Search for the cell housing the specified text and yield its (x, y) center coordinate. 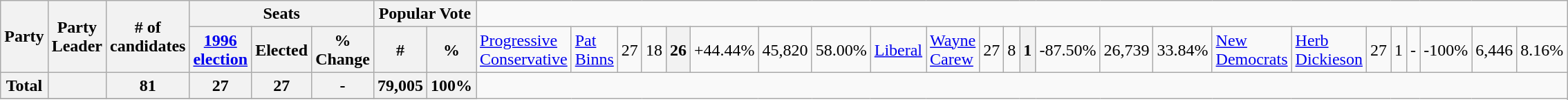
# (400, 50)
81 (147, 85)
8 (1012, 50)
Party Leader (77, 36)
Total (24, 85)
6,446 (1495, 50)
# ofcandidates (147, 36)
Elected (282, 50)
8.16% (1542, 50)
58.00% (841, 50)
Progressive Conservative (524, 50)
New Democrats (1251, 50)
1996 election (221, 50)
% (451, 50)
18 (654, 50)
Liberal (898, 50)
-87.50% (1067, 50)
Party (24, 36)
26,739 (1127, 50)
79,005 (400, 85)
Pat Binns (595, 50)
Popular Vote (424, 14)
+44.44% (725, 50)
Seats (281, 14)
Herb Dickieson (1329, 50)
45,820 (785, 50)
% Change (343, 50)
Wayne Carew (953, 50)
26 (678, 50)
33.84% (1182, 50)
100% (451, 85)
-100% (1446, 50)
